Return the [x, y] coordinate for the center point of the cell that contains the specified text.  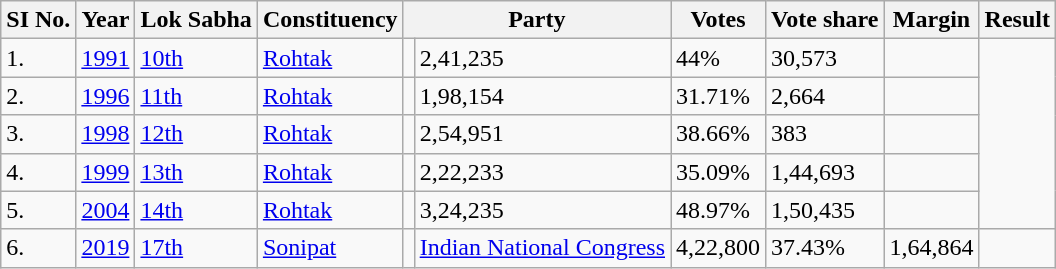
Votes [718, 20]
11th [196, 96]
3,24,235 [542, 210]
17th [196, 248]
1991 [106, 58]
2004 [106, 210]
Vote share [825, 20]
1,64,864 [932, 248]
10th [196, 58]
1,44,693 [825, 172]
44% [718, 58]
38.66% [718, 134]
Lok Sabha [196, 20]
Sonipat [330, 248]
6. [38, 248]
Constituency [330, 20]
1. [38, 58]
383 [825, 134]
2,41,235 [542, 58]
12th [196, 134]
14th [196, 210]
1998 [106, 134]
4. [38, 172]
1999 [106, 172]
3. [38, 134]
Indian National Congress [542, 248]
2019 [106, 248]
1,50,435 [825, 210]
1,98,154 [542, 96]
2,22,233 [542, 172]
1996 [106, 96]
Margin [932, 20]
31.71% [718, 96]
2,54,951 [542, 134]
2,664 [825, 96]
48.97% [718, 210]
35.09% [718, 172]
Year [106, 20]
2. [38, 96]
37.43% [825, 248]
4,22,800 [718, 248]
30,573 [825, 58]
SI No. [38, 20]
Result [1017, 20]
Party [536, 20]
13th [196, 172]
5. [38, 210]
